Scan for the cell matching the given text and deliver its (X, Y) coordinate at center. 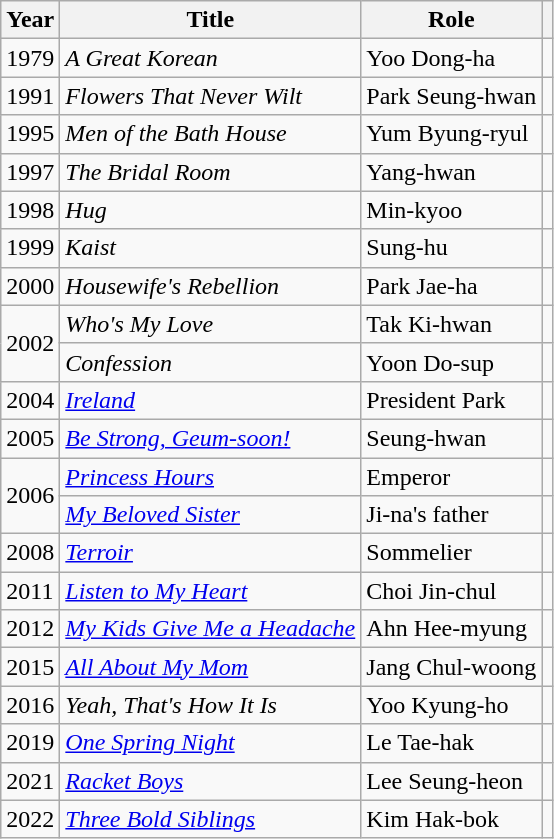
Title (210, 20)
Hug (210, 210)
One Spring Night (210, 743)
2021 (30, 781)
1991 (30, 96)
All About My Mom (210, 667)
Yum Byung-ryul (452, 134)
Yoo Kyung-ho (452, 705)
My Kids Give Me a Headache (210, 629)
Role (452, 20)
2012 (30, 629)
2005 (30, 438)
Yeah, That's How It Is (210, 705)
Ji-na's father (452, 515)
2019 (30, 743)
2000 (30, 286)
Ireland (210, 400)
2002 (30, 343)
Yang-hwan (452, 172)
President Park (452, 400)
1999 (30, 248)
2008 (30, 553)
Seung-hwan (452, 438)
2016 (30, 705)
Park Seung-hwan (452, 96)
Be Strong, Geum-soon! (210, 438)
2004 (30, 400)
1998 (30, 210)
Three Bold Siblings (210, 819)
The Bridal Room (210, 172)
2011 (30, 591)
My Beloved Sister (210, 515)
Confession (210, 362)
Men of the Bath House (210, 134)
Year (30, 20)
Kaist (210, 248)
A Great Korean (210, 58)
Yoo Dong-ha (452, 58)
Choi Jin-chul (452, 591)
Yoon Do-sup (452, 362)
Sung-hu (452, 248)
Racket Boys (210, 781)
1979 (30, 58)
Jang Chul-woong (452, 667)
Flowers That Never Wilt (210, 96)
Min-kyoo (452, 210)
Who's My Love (210, 324)
Sommelier (452, 553)
Park Jae-ha (452, 286)
Terroir (210, 553)
Tak Ki-hwan (452, 324)
Listen to My Heart (210, 591)
Lee Seung-heon (452, 781)
1997 (30, 172)
Princess Hours (210, 477)
Le Tae-hak (452, 743)
Ahn Hee-myung (452, 629)
2006 (30, 496)
2022 (30, 819)
Emperor (452, 477)
2015 (30, 667)
Kim Hak-bok (452, 819)
Housewife's Rebellion (210, 286)
1995 (30, 134)
